Output the [X, Y] coordinate of the center of the cell containing the given text.  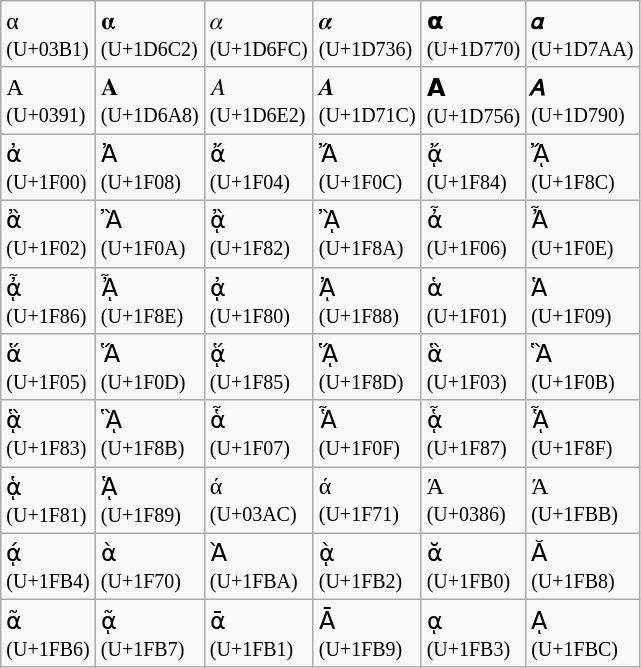
ἀ(U+1F00) [48, 168]
𝝰(U+1D770) [474, 34]
𝞐(U+1D790) [582, 100]
ᾆ(U+1F86) [48, 300]
α(U+03B1) [48, 34]
ἆ(U+1F06) [474, 234]
𝞪(U+1D7AA) [582, 34]
Ἃ(U+1F0B) [582, 368]
Ᾰ(U+1FB8) [582, 566]
ᾂ(U+1F82) [258, 234]
ᾷ(U+1FB7) [150, 634]
ᾲ(U+1FB2) [367, 566]
Ἂ(U+1F0A) [150, 234]
𝚨(U+1D6A8) [150, 100]
ᾁ(U+1F81) [48, 500]
ἇ(U+1F07) [258, 434]
ᾄ(U+1F84) [474, 168]
ᾱ(U+1FB1) [258, 634]
ᾉ(U+1F89) [150, 500]
ἅ(U+1F05) [48, 368]
ᾰ(U+1FB0) [474, 566]
𝝖(U+1D756) [474, 100]
ἄ(U+1F04) [258, 168]
ᾏ(U+1F8F) [582, 434]
Ἄ(U+1F0C) [367, 168]
Ἇ(U+1F0F) [367, 434]
ὰ(U+1F70) [150, 566]
Ᾱ(U+1FB9) [367, 634]
ᾳ(U+1FB3) [474, 634]
ᾼ(U+1FBC) [582, 634]
𝛼(U+1D6FC) [258, 34]
𝜜(U+1D71C) [367, 100]
Ά(U+1FBB) [582, 500]
ᾍ(U+1F8D) [367, 368]
Ἅ(U+1F0D) [150, 368]
ᾎ(U+1F8E) [150, 300]
Ά(U+0386) [474, 500]
ἃ(U+1F03) [474, 368]
ἂ(U+1F02) [48, 234]
ά(U+03AC) [258, 500]
ᾋ(U+1F8B) [150, 434]
ᾇ(U+1F87) [474, 434]
ᾅ(U+1F85) [258, 368]
ᾈ(U+1F88) [367, 300]
Ἁ(U+1F09) [582, 300]
𝛢(U+1D6E2) [258, 100]
𝛂(U+1D6C2) [150, 34]
𝜶(U+1D736) [367, 34]
Ἀ(U+1F08) [150, 168]
Ὰ(U+1FBA) [258, 566]
ᾊ(U+1F8A) [367, 234]
ᾃ(U+1F83) [48, 434]
ᾌ(U+1F8C) [582, 168]
ἁ(U+1F01) [474, 300]
ά(U+1F71) [367, 500]
ᾴ(U+1FB4) [48, 566]
ᾶ(U+1FB6) [48, 634]
Ἆ(U+1F0E) [582, 234]
ᾀ(U+1F80) [258, 300]
Α(U+0391) [48, 100]
